Capture the cell that displays the provided text and extract its [x, y] central coordinate. 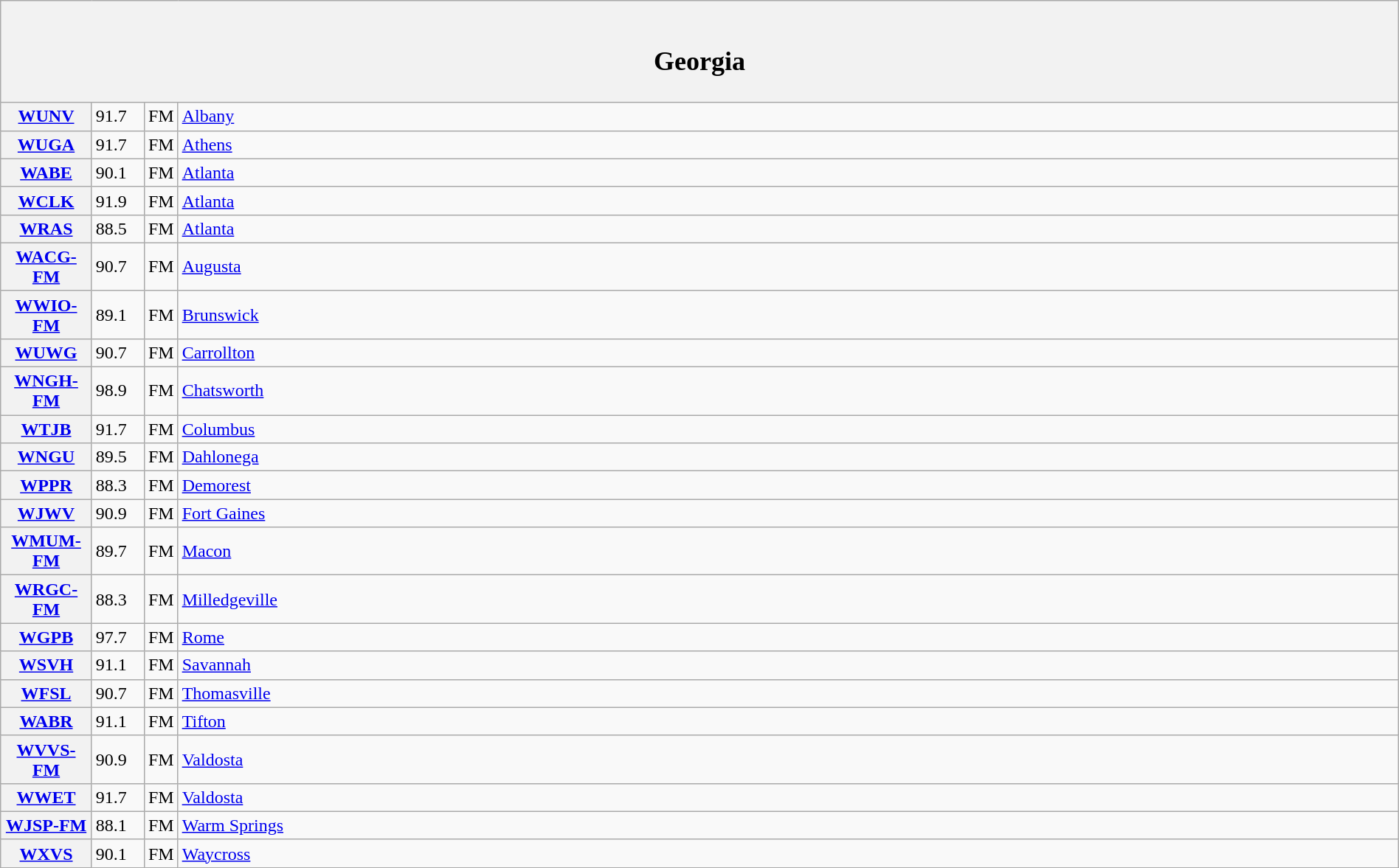
Chatsworth [788, 391]
Waycross [788, 853]
WVVS-FM [46, 760]
Dahlonega [788, 457]
Warm Springs [788, 825]
Savannah [788, 665]
97.7 [118, 637]
88.5 [118, 229]
Rome [788, 637]
Tifton [788, 721]
Columbus [788, 429]
Augusta [788, 267]
89.5 [118, 457]
Albany [788, 117]
WPPR [46, 485]
WSVH [46, 665]
Athens [788, 145]
Demorest [788, 485]
Brunswick [788, 314]
WRGC-FM [46, 599]
WJSP-FM [46, 825]
Macon [788, 552]
WCLK [46, 201]
WABE [46, 173]
Fort Gaines [788, 513]
91.9 [118, 201]
89.7 [118, 552]
Milledgeville [788, 599]
WWIO-FM [46, 314]
WMUM-FM [46, 552]
WNGU [46, 457]
WUWG [46, 353]
WNGH-FM [46, 391]
98.9 [118, 391]
Carrollton [788, 353]
WUGA [46, 145]
WWET [46, 797]
WTJB [46, 429]
WABR [46, 721]
Thomasville [788, 693]
WACG-FM [46, 267]
WRAS [46, 229]
WUNV [46, 117]
WJWV [46, 513]
WGPB [46, 637]
WFSL [46, 693]
Georgia [699, 52]
89.1 [118, 314]
WXVS [46, 853]
88.1 [118, 825]
